Pinpoint the cell where the given text exists, returning its [x, y] midpoint coordinate. 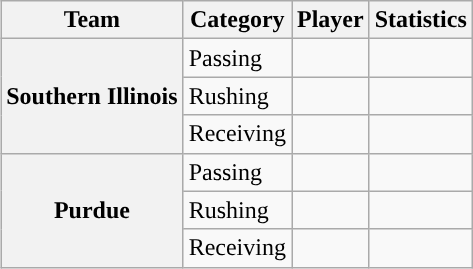
Purdue [92, 210]
Category [237, 20]
Statistics [420, 20]
Southern Illinois [92, 96]
Team [92, 20]
Player [331, 20]
